Detect which cell encompasses the target text, then output its [x, y] center coordinate. 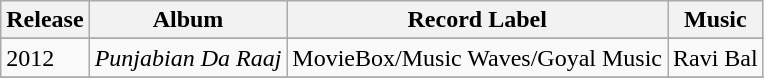
Punjabian Da Raaj [188, 58]
Ravi Bal [716, 58]
Release [45, 20]
MovieBox/Music Waves/Goyal Music [478, 58]
Album [188, 20]
Record Label [478, 20]
Music [716, 20]
2012 [45, 58]
